Scan for the cell matching the given text and deliver its (x, y) coordinate at center. 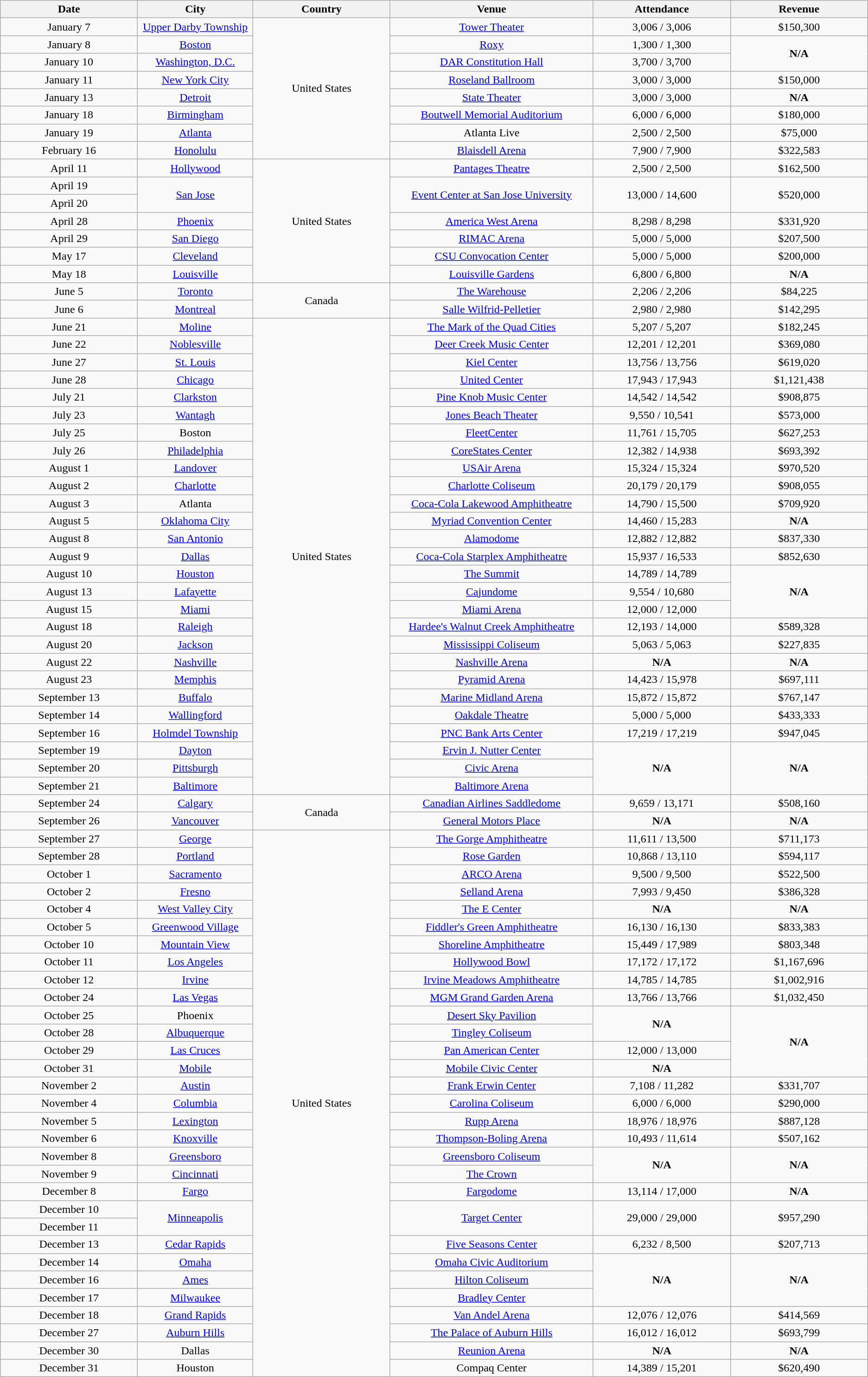
Roxy (491, 45)
Hollywood Bowl (491, 962)
San Jose (196, 194)
8,298 / 8,298 (662, 221)
$386,328 (799, 892)
September 20 (69, 768)
$84,225 (799, 292)
$522,500 (799, 874)
July 23 (69, 415)
Louisville Gardens (491, 274)
15,324 / 15,324 (662, 468)
FleetCenter (491, 433)
Date (69, 9)
$693,392 (799, 450)
September 21 (69, 786)
12,076 / 12,076 (662, 1315)
$970,520 (799, 468)
St. Louis (196, 362)
5,207 / 5,207 (662, 327)
Memphis (196, 680)
June 28 (69, 380)
14,389 / 15,201 (662, 1368)
Atlanta Live (491, 133)
Honolulu (196, 150)
August 5 (69, 521)
June 6 (69, 309)
Wallingford (196, 715)
Lafayette (196, 592)
America West Arena (491, 221)
Oakdale Theatre (491, 715)
April 11 (69, 168)
$520,000 (799, 194)
$1,167,696 (799, 962)
Pine Knob Music Center (491, 397)
14,542 / 14,542 (662, 397)
3,006 / 3,006 (662, 27)
August 2 (69, 485)
October 31 (69, 1068)
11,611 / 13,500 (662, 839)
$414,569 (799, 1315)
$697,111 (799, 680)
13,114 / 17,000 (662, 1192)
December 30 (69, 1351)
$508,160 (799, 803)
Sacramento (196, 874)
7,993 / 9,450 (662, 892)
Desert Sky Pavilion (491, 1015)
Calgary (196, 803)
September 24 (69, 803)
January 18 (69, 115)
July 26 (69, 450)
Pantages Theatre (491, 168)
June 22 (69, 344)
Bradley Center (491, 1297)
$200,000 (799, 256)
December 11 (69, 1227)
$507,162 (799, 1139)
Cajundome (491, 592)
$227,835 (799, 644)
The Crown (491, 1174)
Portland (196, 856)
16,130 / 16,130 (662, 927)
October 4 (69, 909)
Carolina Coliseum (491, 1103)
$331,707 (799, 1086)
May 18 (69, 274)
Selland Arena (491, 892)
Minneapolis (196, 1218)
20,179 / 20,179 (662, 485)
Coca-Cola Lakewood Amphitheatre (491, 503)
$837,330 (799, 539)
CSU Convocation Center (491, 256)
Cincinnati (196, 1174)
$803,348 (799, 944)
San Antonio (196, 539)
December 14 (69, 1262)
Chicago (196, 380)
Thompson-Boling Arena (491, 1139)
$833,383 (799, 927)
18,976 / 18,976 (662, 1121)
$957,290 (799, 1218)
Nashville Arena (491, 662)
Vancouver (196, 821)
Ames (196, 1280)
$150,000 (799, 80)
15,449 / 17,989 (662, 944)
10,868 / 13,110 (662, 856)
July 21 (69, 397)
Pittsburgh (196, 768)
August 9 (69, 556)
14,785 / 14,785 (662, 980)
13,000 / 14,600 (662, 194)
9,554 / 10,680 (662, 592)
13,766 / 13,766 (662, 997)
$290,000 (799, 1103)
Mississippi Coliseum (491, 644)
December 17 (69, 1297)
Frank Erwin Center (491, 1086)
October 2 (69, 892)
General Motors Place (491, 821)
$693,799 (799, 1332)
Compaq Center (491, 1368)
13,756 / 13,756 (662, 362)
Deer Creek Music Center (491, 344)
October 29 (69, 1050)
April 28 (69, 221)
14,460 / 15,283 (662, 521)
6,232 / 8,500 (662, 1244)
17,943 / 17,943 (662, 380)
September 27 (69, 839)
November 6 (69, 1139)
September 26 (69, 821)
6,800 / 6,800 (662, 274)
$1,002,916 (799, 980)
Attendance (662, 9)
August 1 (69, 468)
United Center (491, 380)
Columbia (196, 1103)
September 13 (69, 697)
$150,300 (799, 27)
August 18 (69, 627)
9,550 / 10,541 (662, 415)
January 8 (69, 45)
San Diego (196, 239)
10,493 / 11,614 (662, 1139)
June 27 (69, 362)
Buffalo (196, 697)
Jones Beach Theater (491, 415)
December 8 (69, 1192)
City (196, 9)
Oklahoma City (196, 521)
December 13 (69, 1244)
Miami (196, 609)
Miami Arena (491, 609)
RIMAC Arena (491, 239)
September 16 (69, 733)
Las Vegas (196, 997)
Holmdel Township (196, 733)
November 9 (69, 1174)
Rose Garden (491, 856)
$947,045 (799, 733)
MGM Grand Garden Arena (491, 997)
Salle Wilfrid-Pelletier (491, 309)
7,900 / 7,900 (662, 150)
December 10 (69, 1209)
December 27 (69, 1332)
29,000 / 29,000 (662, 1218)
April 29 (69, 239)
The Gorge Amphitheatre (491, 839)
$619,020 (799, 362)
14,423 / 15,978 (662, 680)
September 19 (69, 750)
January 10 (69, 62)
October 24 (69, 997)
August 8 (69, 539)
Greenwood Village (196, 927)
$908,875 (799, 397)
Reunion Arena (491, 1351)
November 4 (69, 1103)
9,659 / 13,171 (662, 803)
Detroit (196, 97)
Landover (196, 468)
January 13 (69, 97)
PNC Bank Arts Center (491, 733)
$594,117 (799, 856)
$162,500 (799, 168)
$852,630 (799, 556)
Event Center at San Jose University (491, 194)
Greensboro (196, 1156)
The Mark of the Quad Cities (491, 327)
Country (322, 9)
7,108 / 11,282 (662, 1086)
Toronto (196, 292)
16,012 / 16,012 (662, 1332)
Omaha Civic Auditorium (491, 1262)
USAir Arena (491, 468)
George (196, 839)
$322,583 (799, 150)
Venue (491, 9)
Charlotte (196, 485)
Grand Rapids (196, 1315)
Omaha (196, 1262)
$1,121,438 (799, 380)
October 25 (69, 1015)
$589,328 (799, 627)
12,193 / 14,000 (662, 627)
Roseland Ballroom (491, 80)
15,872 / 15,872 (662, 697)
Upper Darby Township (196, 27)
November 2 (69, 1086)
Ervin J. Nutter Center (491, 750)
October 1 (69, 874)
17,172 / 17,172 (662, 962)
Myriad Convention Center (491, 521)
State Theater (491, 97)
Baltimore Arena (491, 786)
Mobile (196, 1068)
Raleigh (196, 627)
Clarkston (196, 397)
October 10 (69, 944)
$331,920 (799, 221)
5,063 / 5,063 (662, 644)
ARCO Arena (491, 874)
Nashville (196, 662)
Lexington (196, 1121)
Austin (196, 1086)
$711,173 (799, 839)
$433,333 (799, 715)
Cedar Rapids (196, 1244)
August 23 (69, 680)
June 21 (69, 327)
Philadelphia (196, 450)
July 25 (69, 433)
Knoxville (196, 1139)
January 11 (69, 80)
Milwaukee (196, 1297)
$620,490 (799, 1368)
August 22 (69, 662)
August 15 (69, 609)
12,201 / 12,201 (662, 344)
Irvine (196, 980)
Boutwell Memorial Auditorium (491, 115)
1,300 / 1,300 (662, 45)
Hilton Coliseum (491, 1280)
October 12 (69, 980)
$908,055 (799, 485)
October 5 (69, 927)
Van Andel Arena (491, 1315)
17,219 / 17,219 (662, 733)
Fargo (196, 1192)
The Summit (491, 574)
DAR Constitution Hall (491, 62)
September 14 (69, 715)
Mobile Civic Center (491, 1068)
Five Seasons Center (491, 1244)
February 16 (69, 150)
The Warehouse (491, 292)
Cleveland (196, 256)
$180,000 (799, 115)
Hollywood (196, 168)
Target Center (491, 1218)
Hardee's Walnut Creek Amphitheatre (491, 627)
August 20 (69, 644)
$207,713 (799, 1244)
Shoreline Amphitheatre (491, 944)
Alamodome (491, 539)
June 5 (69, 292)
$207,500 (799, 239)
Greensboro Coliseum (491, 1156)
Tingley Coliseum (491, 1033)
May 17 (69, 256)
$767,147 (799, 697)
Auburn Hills (196, 1332)
October 28 (69, 1033)
Washington, D.C. (196, 62)
Kiel Center (491, 362)
Jackson (196, 644)
15,937 / 16,533 (662, 556)
$182,245 (799, 327)
Canadian Airlines Saddledome (491, 803)
Birmingham (196, 115)
August 13 (69, 592)
October 11 (69, 962)
Blaisdell Arena (491, 150)
$709,920 (799, 503)
Baltimore (196, 786)
Irvine Meadows Amphitheatre (491, 980)
Coca-Cola Starplex Amphitheatre (491, 556)
14,789 / 14,789 (662, 574)
12,382 / 14,938 (662, 450)
Las Cruces (196, 1050)
January 7 (69, 27)
14,790 / 15,500 (662, 503)
Pan American Center (491, 1050)
$887,128 (799, 1121)
Noblesville (196, 344)
September 28 (69, 856)
12,882 / 12,882 (662, 539)
Marine Midland Arena (491, 697)
Fargodome (491, 1192)
December 18 (69, 1315)
Fresno (196, 892)
2,206 / 2,206 (662, 292)
December 31 (69, 1368)
New York City (196, 80)
$1,032,450 (799, 997)
August 10 (69, 574)
West Valley City (196, 909)
$369,080 (799, 344)
Louisville (196, 274)
12,000 / 13,000 (662, 1050)
January 19 (69, 133)
Charlotte Coliseum (491, 485)
$573,000 (799, 415)
April 20 (69, 203)
November 5 (69, 1121)
Rupp Arena (491, 1121)
Los Angeles (196, 962)
$627,253 (799, 433)
2,980 / 2,980 (662, 309)
3,700 / 3,700 (662, 62)
Tower Theater (491, 27)
Dayton (196, 750)
$75,000 (799, 133)
The Palace of Auburn Hills (491, 1332)
Pyramid Arena (491, 680)
11,761 / 15,705 (662, 433)
Fiddler's Green Amphitheatre (491, 927)
August 3 (69, 503)
April 19 (69, 185)
Civic Arena (491, 768)
Moline (196, 327)
9,500 / 9,500 (662, 874)
December 16 (69, 1280)
$142,295 (799, 309)
Wantagh (196, 415)
The E Center (491, 909)
Albuquerque (196, 1033)
CoreStates Center (491, 450)
Montreal (196, 309)
November 8 (69, 1156)
Revenue (799, 9)
Mountain View (196, 944)
12,000 / 12,000 (662, 609)
